Search for the cell housing the specified text and yield its (X, Y) center coordinate. 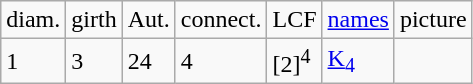
names (358, 20)
24 (148, 62)
[2]4 (294, 62)
4 (221, 62)
diam. (34, 20)
K4 (358, 62)
3 (94, 62)
connect. (221, 20)
picture (433, 20)
Aut. (148, 20)
LCF (294, 20)
1 (34, 62)
girth (94, 20)
